Search for the cell housing the specified text and yield its [X, Y] center coordinate. 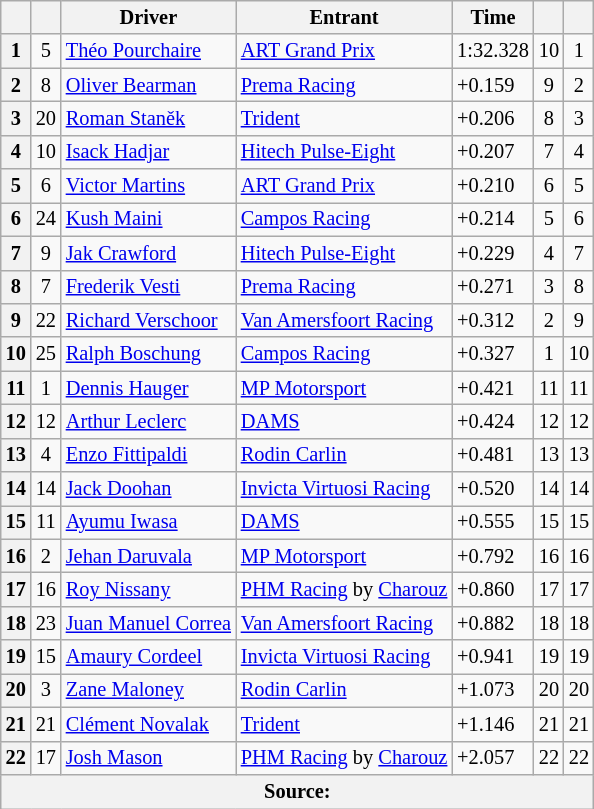
Victor Martins [148, 186]
Driver [148, 17]
Zane Maloney [148, 690]
+0.555 [493, 522]
+2.057 [493, 758]
+0.860 [493, 589]
Jack Doohan [148, 489]
+0.792 [493, 556]
Frederik Vesti [148, 287]
+1.146 [493, 724]
+0.206 [493, 118]
Isack Hadjar [148, 152]
Josh Mason [148, 758]
Source: [298, 791]
Ayumu Iwasa [148, 522]
+0.229 [493, 253]
Théo Pourchaire [148, 51]
+0.214 [493, 219]
Juan Manuel Correa [148, 623]
+1.073 [493, 690]
25 [46, 354]
1:32.328 [493, 51]
Amaury Cordeel [148, 657]
+0.207 [493, 152]
Enzo Fittipaldi [148, 455]
+0.159 [493, 85]
Jehan Daruvala [148, 556]
Time [493, 17]
+0.481 [493, 455]
23 [46, 623]
Ralph Boschung [148, 354]
Roman Staněk [148, 118]
+0.421 [493, 388]
+0.882 [493, 623]
Roy Nissany [148, 589]
+0.520 [493, 489]
Richard Verschoor [148, 320]
24 [46, 219]
Clément Novalak [148, 724]
Jak Crawford [148, 253]
+0.312 [493, 320]
+0.327 [493, 354]
+0.210 [493, 186]
Arthur Leclerc [148, 421]
Dennis Hauger [148, 388]
Kush Maini [148, 219]
+0.271 [493, 287]
+0.941 [493, 657]
Entrant [344, 17]
+0.424 [493, 421]
Oliver Bearman [148, 85]
